Identify which cell holds the provided text, then report its [x, y] central coordinate. 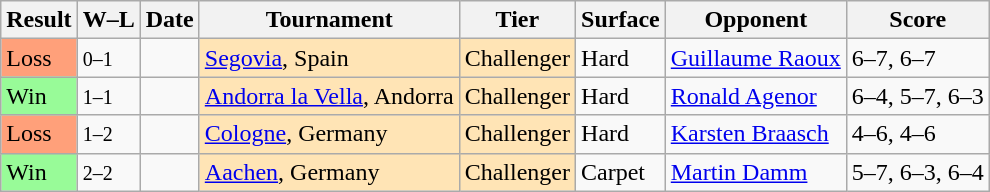
0–1 [108, 58]
Karsten Braasch [756, 134]
Aachen, Germany [329, 172]
Score [918, 20]
Ronald Agenor [756, 96]
Martin Damm [756, 172]
Date [170, 20]
Surface [621, 20]
1–2 [108, 134]
Carpet [621, 172]
W–L [108, 20]
Andorra la Vella, Andorra [329, 96]
2–2 [108, 172]
6–4, 5–7, 6–3 [918, 96]
Tournament [329, 20]
Tier [517, 20]
1–1 [108, 96]
Opponent [756, 20]
Guillaume Raoux [756, 58]
Cologne, Germany [329, 134]
5–7, 6–3, 6–4 [918, 172]
4–6, 4–6 [918, 134]
Result [39, 20]
Segovia, Spain [329, 58]
6–7, 6–7 [918, 58]
